Scan for the cell matching the given text and deliver its (x, y) coordinate at center. 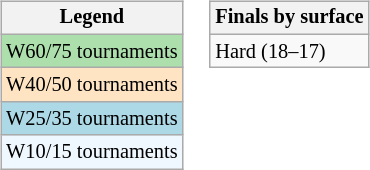
Legend (92, 18)
W25/35 tournaments (92, 119)
W10/15 tournaments (92, 152)
W40/50 tournaments (92, 85)
Finals by surface (289, 18)
W60/75 tournaments (92, 51)
Hard (18–17) (289, 51)
